Identify which cell holds the provided text, then report its (X, Y) central coordinate. 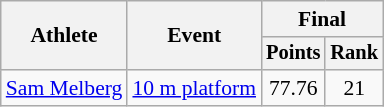
Sam Melberg (64, 88)
10 m platform (194, 88)
Athlete (64, 36)
Final (322, 19)
Rank (354, 54)
Points (293, 54)
77.76 (293, 88)
21 (354, 88)
Event (194, 36)
